Search for the cell housing the specified text and yield its [X, Y] center coordinate. 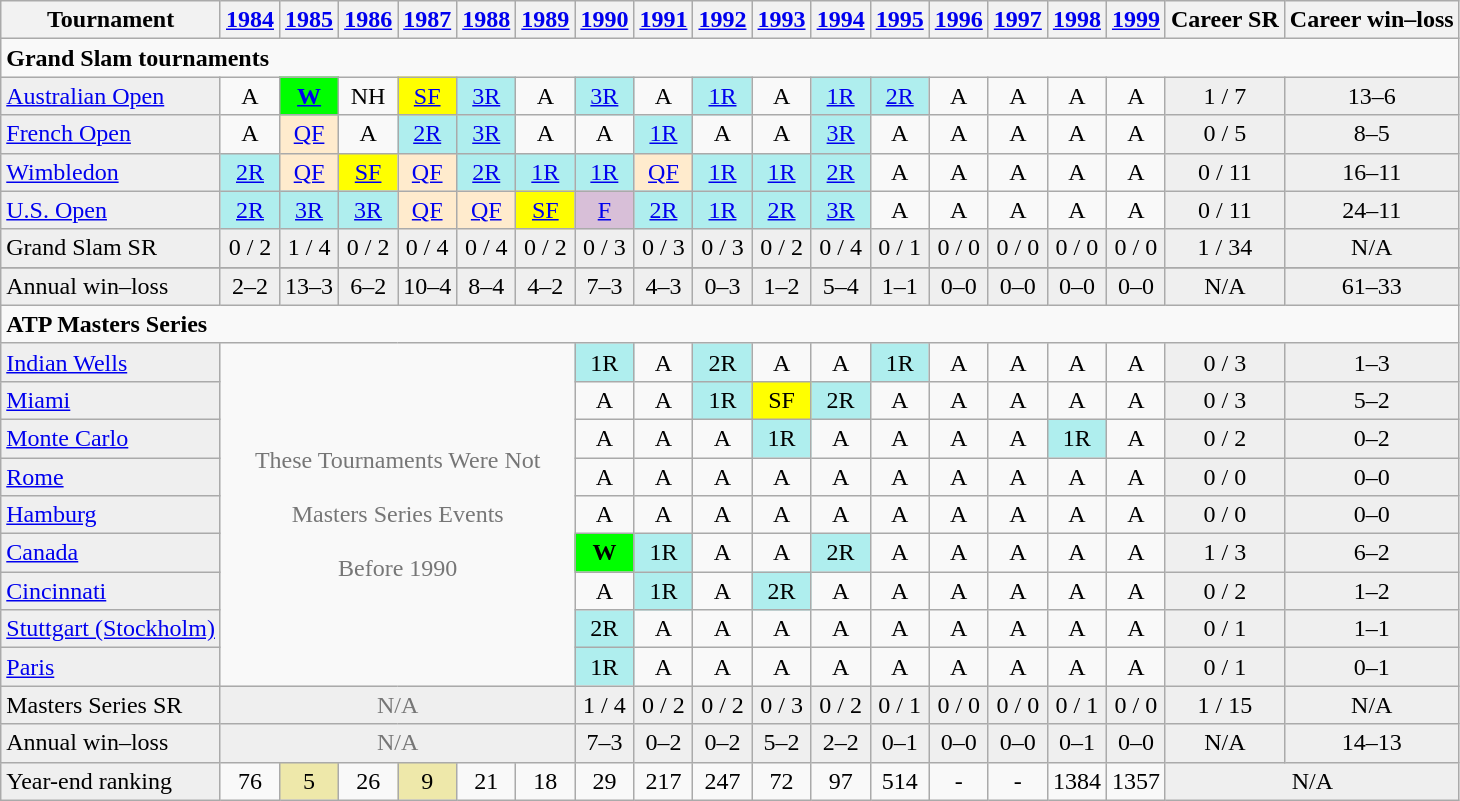
U.S. Open [111, 210]
217 [664, 781]
Indian Wells [111, 362]
5–4 [840, 286]
F [604, 210]
4–2 [546, 286]
1 / 3 [1224, 553]
9 [428, 781]
1991 [664, 20]
1–3 [1372, 362]
1984 [250, 20]
Career SR [1224, 20]
1999 [1136, 20]
1996 [958, 20]
1998 [1076, 20]
1987 [428, 20]
ATP Masters Series [730, 324]
These Tournaments Were NotMasters Series EventsBefore 1990 [397, 514]
NH [368, 96]
1993 [782, 20]
1992 [722, 20]
Year-end ranking [111, 781]
16–11 [1372, 172]
8–5 [1372, 134]
French Open [111, 134]
Tournament [111, 20]
97 [840, 781]
21 [486, 781]
24–11 [1372, 210]
61–33 [1372, 286]
1989 [546, 20]
1384 [1076, 781]
Hamburg [111, 515]
Cincinnati [111, 591]
Grand Slam SR [111, 248]
1988 [486, 20]
5 [310, 781]
0–3 [722, 286]
1997 [1018, 20]
Wimbledon [111, 172]
0 / 5 [1224, 134]
10–4 [428, 286]
Paris [111, 667]
72 [782, 781]
1986 [368, 20]
1 / 34 [1224, 248]
Monte Carlo [111, 438]
Miami [111, 400]
Stuttgart (Stockholm) [111, 629]
4–3 [664, 286]
26 [368, 781]
29 [604, 781]
18 [546, 781]
Grand Slam tournaments [730, 58]
Career win–loss [1372, 20]
13–6 [1372, 96]
Canada [111, 553]
14–13 [1372, 743]
1 / 7 [1224, 96]
1990 [604, 20]
Australian Open [111, 96]
8–4 [486, 286]
1994 [840, 20]
Masters Series SR [111, 705]
1357 [1136, 781]
13–3 [310, 286]
76 [250, 781]
1985 [310, 20]
1995 [900, 20]
Rome [111, 477]
514 [900, 781]
1 / 15 [1224, 705]
247 [722, 781]
